Return the (X, Y) coordinate for the center point of the cell that contains the specified text.  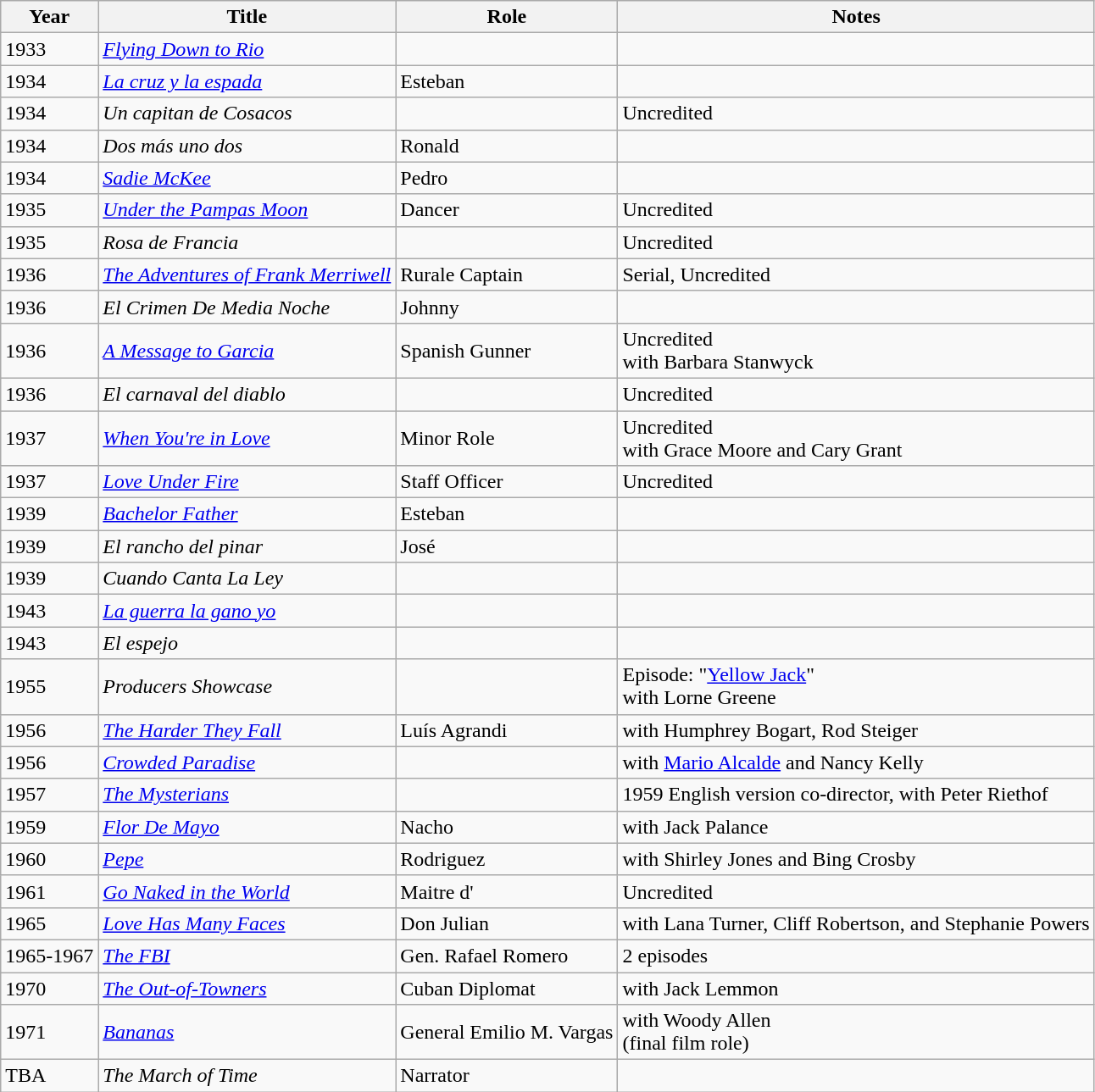
Bananas (247, 1032)
The Out-of-Towners (247, 989)
with Humphrey Bogart, Rod Steiger (856, 730)
2 episodes (856, 956)
1957 (49, 795)
El Crimen De Media Noche (247, 307)
1965-1967 (49, 956)
1971 (49, 1032)
Episode: "Yellow Jack"with Lorne Greene (856, 686)
Minor Role (507, 437)
Rodriguez (507, 859)
José (507, 546)
Pedro (507, 178)
Serial, Uncredited (856, 274)
Flor De Mayo (247, 827)
1959 English version co-director, with Peter Riethof (856, 795)
Producers Showcase (247, 686)
Love Under Fire (247, 482)
Bachelor Father (247, 514)
La guerra la gano yo (247, 611)
Sadie McKee (247, 178)
Uncreditedwith Grace Moore and Cary Grant (856, 437)
Narrator (507, 1076)
El rancho del pinar (247, 546)
with Jack Lemmon (856, 989)
with Shirley Jones and Bing Crosby (856, 859)
Ronald (507, 146)
1961 (49, 891)
Cuando Canta La Ley (247, 579)
Rosa de Francia (247, 242)
Spanish Gunner (507, 351)
1970 (49, 989)
1959 (49, 827)
Maitre d' (507, 891)
Go Naked in the World (247, 891)
Cuban Diplomat (507, 989)
Staff Officer (507, 482)
Notes (856, 17)
Nacho (507, 827)
When You're in Love (247, 437)
Rurale Captain (507, 274)
La cruz y la espada (247, 81)
1933 (49, 49)
with Woody Allen(final film role) (856, 1032)
1960 (49, 859)
The Mysterians (247, 795)
Luís Agrandi (507, 730)
Flying Down to Rio (247, 49)
El carnaval del diablo (247, 394)
Gen. Rafael Romero (507, 956)
with Lana Turner, Cliff Robertson, and Stephanie Powers (856, 923)
Un capitan de Cosacos (247, 114)
The FBI (247, 956)
with Mario Alcalde and Nancy Kelly (856, 762)
1965 (49, 923)
Role (507, 17)
Dos más uno dos (247, 146)
with Jack Palance (856, 827)
Year (49, 17)
1955 (49, 686)
Title (247, 17)
The March of Time (247, 1076)
Love Has Many Faces (247, 923)
Pepe (247, 859)
Crowded Paradise (247, 762)
The Harder They Fall (247, 730)
The Adventures of Frank Merriwell (247, 274)
Johnny (507, 307)
Don Julian (507, 923)
A Message to Garcia (247, 351)
Under the Pampas Moon (247, 210)
TBA (49, 1076)
Uncreditedwith Barbara Stanwyck (856, 351)
El espejo (247, 643)
Dancer (507, 210)
General Emilio M. Vargas (507, 1032)
